Identify which cell holds the provided text, then report its [x, y] central coordinate. 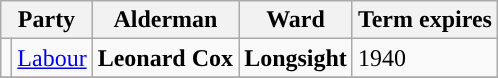
Alderman [165, 20]
Party [46, 20]
Ward [296, 20]
1940 [424, 58]
Labour [52, 58]
Term expires [424, 20]
Leonard Cox [165, 58]
Longsight [296, 58]
